Extract the (X, Y) coordinate from the center of the cell holding the provided text.  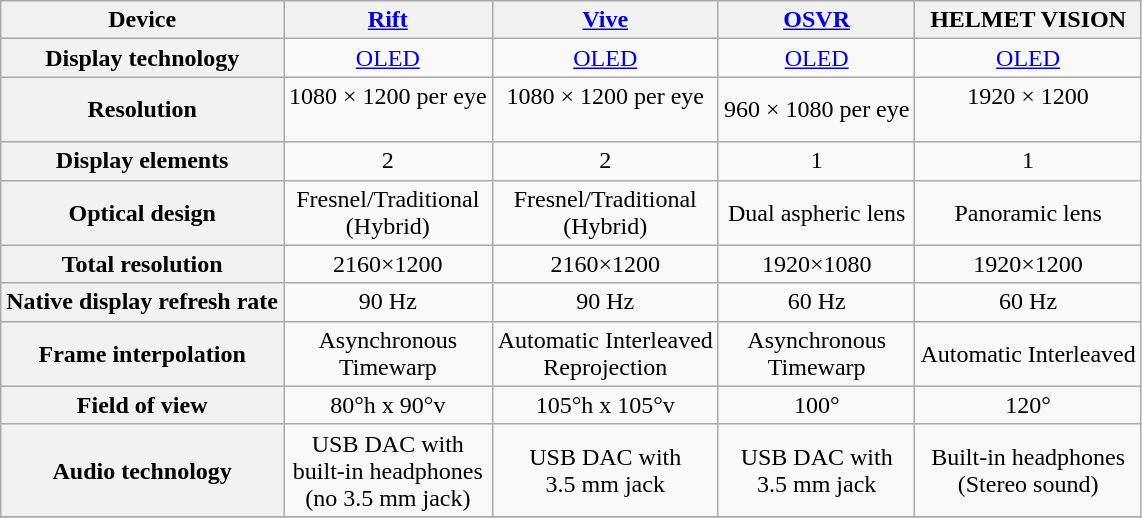
HELMET VISION (1028, 20)
Device (142, 20)
Display elements (142, 161)
Panoramic lens (1028, 212)
Automatic InterleavedReprojection (605, 354)
Total resolution (142, 264)
960 × 1080 per eye (816, 110)
Dual aspheric lens (816, 212)
120° (1028, 405)
105°h x 105°v (605, 405)
Display technology (142, 58)
Audio technology (142, 470)
Field of view (142, 405)
Rift (388, 20)
1920×1200 (1028, 264)
USB DAC withbuilt-in headphones(no 3.5 mm jack) (388, 470)
1920×1080 (816, 264)
OSVR (816, 20)
1920 × 1200 (1028, 110)
Automatic Interleaved (1028, 354)
Frame interpolation (142, 354)
Resolution (142, 110)
Optical design (142, 212)
Native display refresh rate (142, 302)
Built-in headphones(Stereo sound) (1028, 470)
Vive (605, 20)
80°h x 90°v (388, 405)
100° (816, 405)
